Capture the cell that displays the provided text and extract its (X, Y) central coordinate. 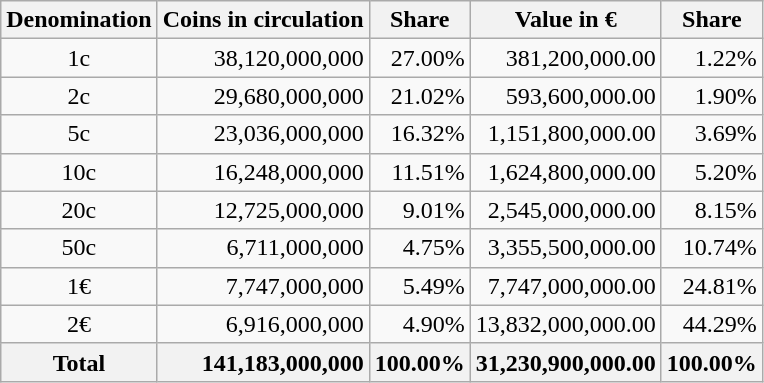
1.22% (712, 58)
27.00% (420, 58)
3.69% (712, 134)
381,200,000.00 (566, 58)
593,600,000.00 (566, 96)
50c (79, 248)
4.75% (420, 248)
12,725,000,000 (263, 210)
29,680,000,000 (263, 96)
31,230,900,000.00 (566, 362)
10c (79, 172)
5.49% (420, 286)
13,832,000,000.00 (566, 324)
2€ (79, 324)
8.15% (712, 210)
Value in € (566, 20)
141,183,000,000 (263, 362)
2c (79, 96)
1,151,800,000.00 (566, 134)
7,747,000,000 (263, 286)
6,711,000,000 (263, 248)
20c (79, 210)
1€ (79, 286)
4.90% (420, 324)
23,036,000,000 (263, 134)
1,624,800,000.00 (566, 172)
Coins in circulation (263, 20)
Total (79, 362)
16.32% (420, 134)
7,747,000,000.00 (566, 286)
44.29% (712, 324)
16,248,000,000 (263, 172)
21.02% (420, 96)
5.20% (712, 172)
5c (79, 134)
3,355,500,000.00 (566, 248)
1.90% (712, 96)
11.51% (420, 172)
10.74% (712, 248)
24.81% (712, 286)
9.01% (420, 210)
2,545,000,000.00 (566, 210)
38,120,000,000 (263, 58)
1c (79, 58)
Denomination (79, 20)
6,916,000,000 (263, 324)
